Find where the given text appears and provide that cell's center as (X, Y) coordinate. 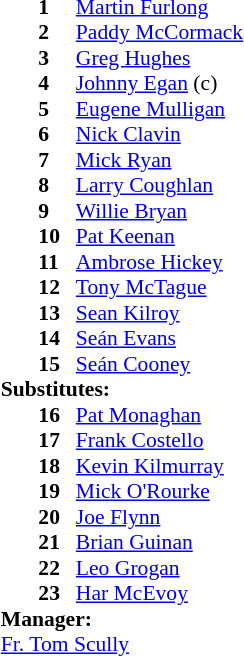
Har McEvoy (160, 593)
Seán Evans (160, 339)
4 (57, 83)
Substitutes: (122, 389)
23 (57, 593)
Pat Keenan (160, 237)
21 (57, 543)
13 (57, 313)
8 (57, 185)
12 (57, 287)
16 (57, 415)
20 (57, 517)
Ambrose Hickey (160, 262)
Leo Grogan (160, 568)
10 (57, 237)
Joe Flynn (160, 517)
19 (57, 491)
11 (57, 262)
Eugene Mulligan (160, 109)
22 (57, 568)
Pat Monaghan (160, 415)
Paddy McCormack (160, 33)
Mick Ryan (160, 160)
Nick Clavin (160, 135)
Sean Kilroy (160, 313)
Brian Guinan (160, 543)
Greg Hughes (160, 58)
9 (57, 211)
7 (57, 160)
17 (57, 441)
Johnny Egan (c) (160, 83)
Mick O'Rourke (160, 491)
2 (57, 33)
Tony McTague (160, 287)
Larry Coughlan (160, 185)
5 (57, 109)
Manager: (122, 619)
Kevin Kilmurray (160, 466)
Seán Cooney (160, 364)
15 (57, 364)
Willie Bryan (160, 211)
18 (57, 466)
Frank Costello (160, 441)
3 (57, 58)
14 (57, 339)
6 (57, 135)
